Provide the (X, Y) coordinate of the cell's center where the given text is located.  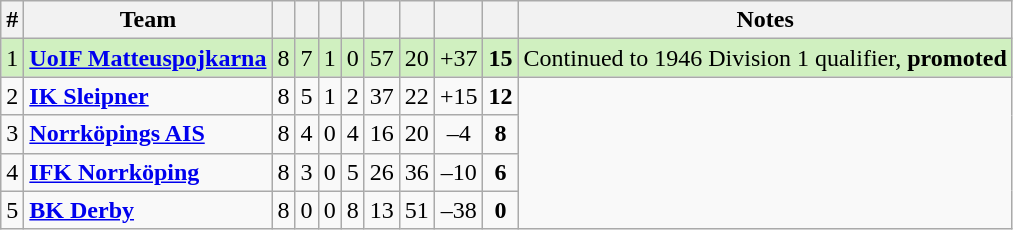
# (12, 20)
6 (500, 172)
51 (416, 210)
16 (382, 134)
Norrköpings AIS (148, 134)
–10 (458, 172)
+15 (458, 96)
BK Derby (148, 210)
15 (500, 58)
Continued to 1946 Division 1 qualifier, promoted (765, 58)
+37 (458, 58)
Notes (765, 20)
36 (416, 172)
13 (382, 210)
26 (382, 172)
IK Sleipner (148, 96)
–38 (458, 210)
–4 (458, 134)
22 (416, 96)
UoIF Matteuspojkarna (148, 58)
37 (382, 96)
IFK Norrköping (148, 172)
Team (148, 20)
12 (500, 96)
7 (306, 58)
57 (382, 58)
